From the cell containing the given text, extract its center point as [X, Y] coordinate. 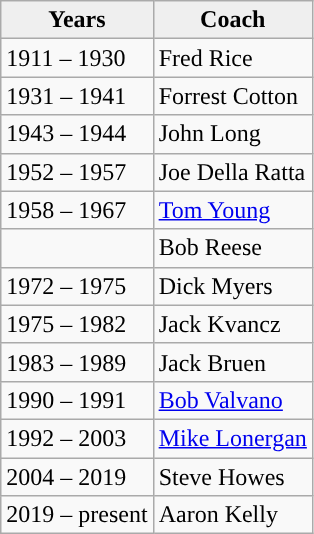
1931 – 1941 [77, 96]
Aaron Kelly [232, 515]
John Long [232, 134]
1992 – 2003 [77, 438]
2019 – present [77, 515]
1990 – 1991 [77, 400]
Bob Valvano [232, 400]
Tom Young [232, 210]
Bob Reese [232, 248]
Jack Kvancz [232, 324]
Dick Myers [232, 286]
Fred Rice [232, 58]
Forrest Cotton [232, 96]
1943 – 1944 [77, 134]
Steve Howes [232, 477]
Mike Lonergan [232, 438]
Coach [232, 20]
1983 – 1989 [77, 362]
1911 – 1930 [77, 58]
Jack Bruen [232, 362]
1972 – 1975 [77, 286]
2004 – 2019 [77, 477]
1975 – 1982 [77, 324]
1952 – 1957 [77, 172]
Joe Della Ratta [232, 172]
1958 – 1967 [77, 210]
Years [77, 20]
